Search for the cell housing the specified text and yield its [X, Y] center coordinate. 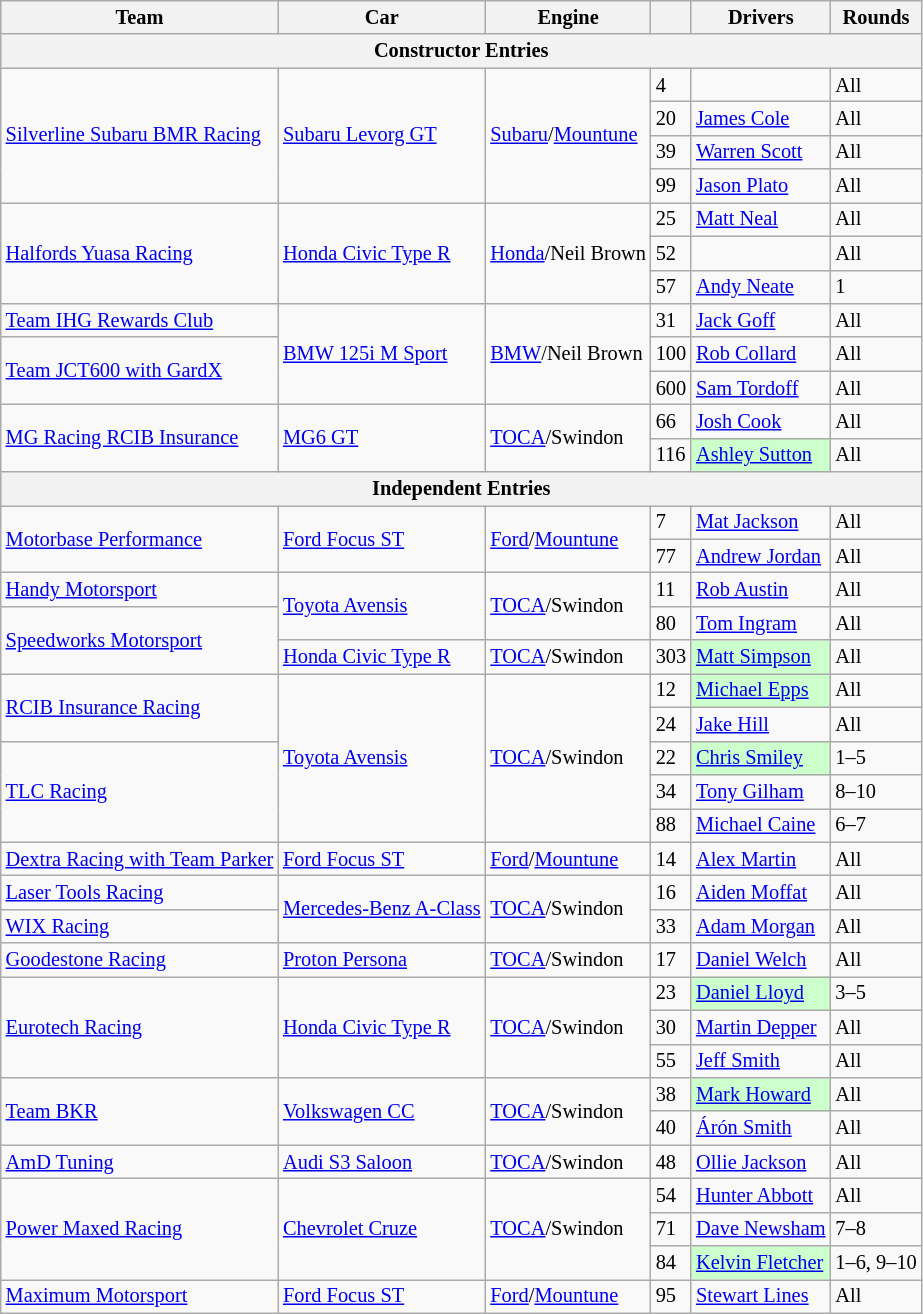
Maximum Motorsport [140, 1296]
Aiden Moffat [760, 892]
Jason Plato [760, 186]
303 [671, 657]
52 [671, 253]
8–10 [876, 791]
Honda/Neil Brown [568, 252]
54 [671, 1195]
Volkswagen CC [382, 1110]
Laser Tools Racing [140, 892]
Eurotech Racing [140, 1026]
57 [671, 287]
Car [382, 17]
Josh Cook [760, 421]
Martin Depper [760, 1027]
Daniel Lloyd [760, 993]
Michael Caine [760, 825]
84 [671, 1263]
Ashley Sutton [760, 455]
55 [671, 1061]
77 [671, 556]
40 [671, 1128]
12 [671, 690]
Jeff Smith [760, 1061]
17 [671, 960]
95 [671, 1296]
Halfords Yuasa Racing [140, 252]
Audi S3 Saloon [382, 1162]
88 [671, 825]
Team IHG Rewards Club [140, 320]
Motorbase Performance [140, 538]
16 [671, 892]
11 [671, 589]
Drivers [760, 17]
Hunter Abbott [760, 1195]
Independent Entries [462, 489]
RCIB Insurance Racing [140, 706]
Rob Austin [760, 589]
7–8 [876, 1229]
99 [671, 186]
Andrew Jordan [760, 556]
Rob Collard [760, 354]
Proton Persona [382, 960]
116 [671, 455]
Jake Hill [760, 724]
80 [671, 623]
BMW 125i M Sport [382, 354]
1 [876, 287]
Power Maxed Racing [140, 1228]
Matt Simpson [760, 657]
Sam Tordoff [760, 388]
Team JCT600 with GardX [140, 370]
Subaru/Mountune [568, 136]
Engine [568, 17]
Adam Morgan [760, 926]
20 [671, 118]
Silverline Subaru BMR Racing [140, 136]
Goodestone Racing [140, 960]
1–6, 9–10 [876, 1263]
31 [671, 320]
Daniel Welch [760, 960]
Andy Neate [760, 287]
Team BKR [140, 1110]
Chevrolet Cruze [382, 1228]
TLC Racing [140, 792]
Matt Neal [760, 219]
600 [671, 388]
22 [671, 758]
Rounds [876, 17]
Mat Jackson [760, 522]
Warren Scott [760, 152]
4 [671, 85]
Alex Martin [760, 859]
3–5 [876, 993]
39 [671, 152]
23 [671, 993]
7 [671, 522]
Árón Smith [760, 1128]
WIX Racing [140, 926]
33 [671, 926]
Dextra Racing with Team Parker [140, 859]
James Cole [760, 118]
MG Racing RCIB Insurance [140, 438]
48 [671, 1162]
71 [671, 1229]
Subaru Levorg GT [382, 136]
Michael Epps [760, 690]
Jack Goff [760, 320]
14 [671, 859]
25 [671, 219]
Mercedes-Benz A-Class [382, 908]
MG6 GT [382, 438]
66 [671, 421]
BMW/Neil Brown [568, 354]
30 [671, 1027]
Stewart Lines [760, 1296]
38 [671, 1094]
6–7 [876, 825]
Mark Howard [760, 1094]
Chris Smiley [760, 758]
24 [671, 724]
Speedworks Motorsport [140, 640]
Tom Ingram [760, 623]
100 [671, 354]
1–5 [876, 758]
Handy Motorsport [140, 589]
Constructor Entries [462, 51]
Dave Newsham [760, 1229]
AmD Tuning [140, 1162]
Kelvin Fletcher [760, 1263]
Tony Gilham [760, 791]
34 [671, 791]
Team [140, 17]
Ollie Jackson [760, 1162]
